Return the [X, Y] coordinate for the center point of the cell that contains the specified text.  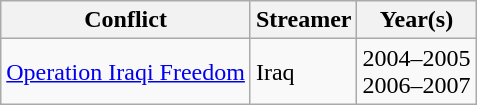
Year(s) [416, 20]
2004–20052006–2007 [416, 72]
Operation Iraqi Freedom [126, 72]
Streamer [304, 20]
Conflict [126, 20]
Iraq [304, 72]
